Capture the cell that displays the provided text and extract its (x, y) central coordinate. 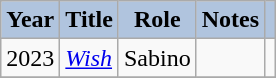
Wish (90, 58)
2023 (30, 58)
Title (90, 20)
Notes (230, 20)
Sabino (157, 58)
Year (30, 20)
Role (157, 20)
